Detect which cell encompasses the target text, then output its (X, Y) center coordinate. 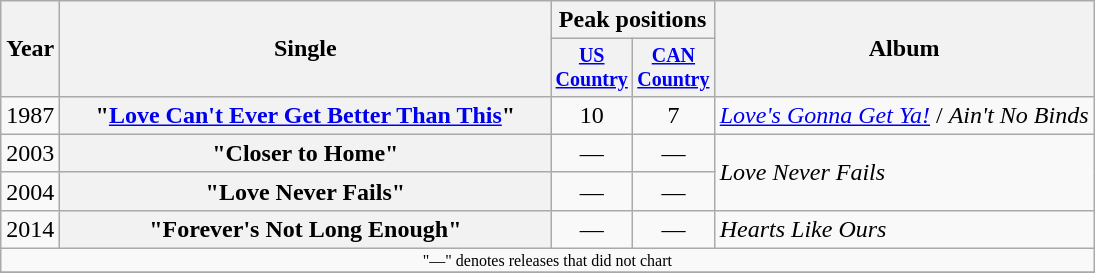
Hearts Like Ours (904, 229)
"Closer to Home" (306, 153)
"Love Never Fails" (306, 191)
CAN Country (674, 68)
"Love Can't Ever Get Better Than This" (306, 115)
"—" denotes releases that did not chart (548, 261)
Album (904, 49)
Love Never Fails (904, 172)
US Country (592, 68)
7 (674, 115)
Single (306, 49)
2014 (30, 229)
Love's Gonna Get Ya! / Ain't No Binds (904, 115)
1987 (30, 115)
2004 (30, 191)
"Forever's Not Long Enough" (306, 229)
10 (592, 115)
Year (30, 49)
2003 (30, 153)
Peak positions (632, 20)
